Locate the cell with the specified text and output its [x, y] center coordinate. 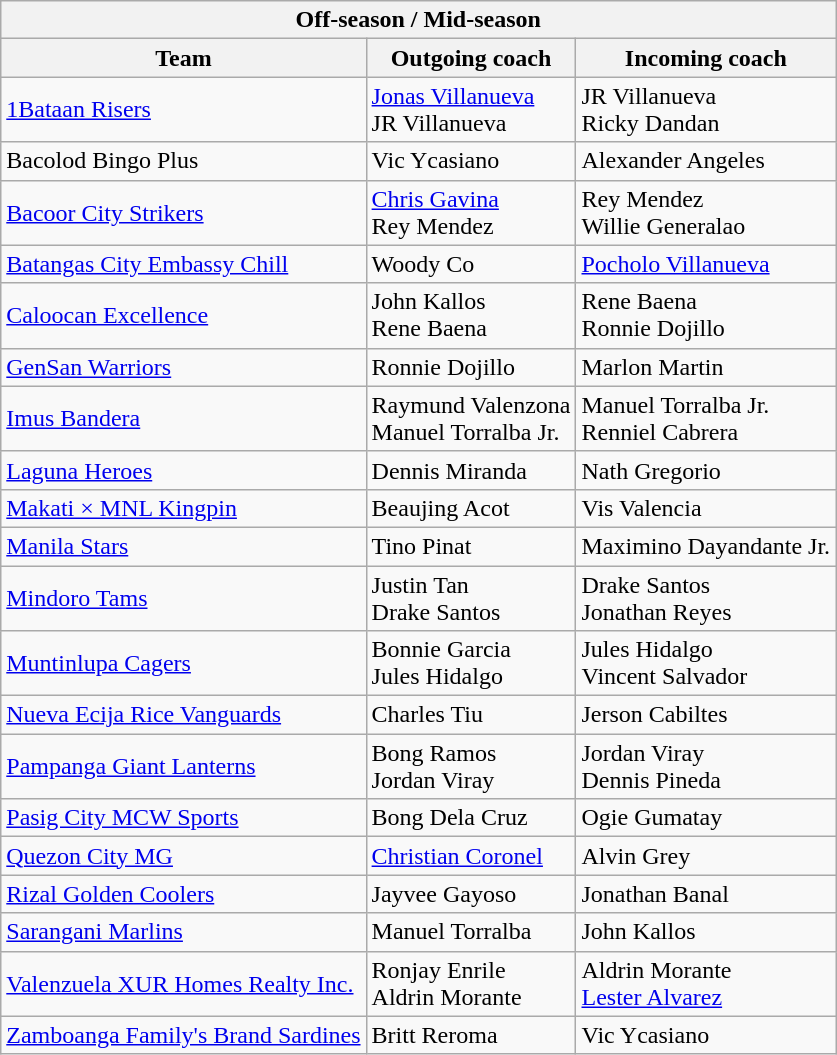
Bacolod Bingo Plus [184, 161]
Mindoro Tams [184, 598]
Drake Santos Jonathan Reyes [706, 598]
Incoming coach [706, 58]
Makati × MNL Kingpin [184, 508]
Pampanga Giant Lanterns [184, 766]
Nath Gregorio [706, 470]
Batangas City Embassy Chill [184, 264]
Outgoing coach [471, 58]
Dennis Miranda [471, 470]
Bonnie Garcia Jules Hidalgo [471, 664]
Manuel Torralba Jr. Renniel Cabrera [706, 418]
Manila Stars [184, 546]
1Bataan Risers [184, 110]
Jonathan Banal [706, 894]
Tino Pinat [471, 546]
Ronjay Enrile Aldrin Morante [471, 984]
Caloocan Excellence [184, 316]
Alexander Angeles [706, 161]
Aldrin Morante Lester Alvarez [706, 984]
Imus Bandera [184, 418]
Charles Tiu [471, 715]
Off-season / Mid-season [418, 20]
Zamboanga Family's Brand Sardines [184, 1035]
Team [184, 58]
Britt Reroma [471, 1035]
Nueva Ecija Rice Vanguards [184, 715]
Woody Co [471, 264]
John Kallos Rene Baena [471, 316]
Jonas Villanueva JR Villanueva [471, 110]
Raymund Valenzona Manuel Torralba Jr. [471, 418]
JR Villanueva Ricky Dandan [706, 110]
Quezon City MG [184, 856]
Rizal Golden Coolers [184, 894]
Laguna Heroes [184, 470]
Rene Baena Ronnie Dojillo [706, 316]
Pocholo Villanueva [706, 264]
Christian Coronel [471, 856]
Jayvee Gayoso [471, 894]
Ronnie Dojillo [471, 367]
Beaujing Acot [471, 508]
Bong Dela Cruz [471, 818]
Vis Valencia [706, 508]
Jules Hidalgo Vincent Salvador [706, 664]
Sarangani Marlins [184, 932]
Bong Ramos Jordan Viray [471, 766]
Justin Tan Drake Santos [471, 598]
Jordan Viray Dennis Pineda [706, 766]
Rey Mendez Willie Generalao [706, 212]
Chris Gavina Rey Mendez [471, 212]
Muntinlupa Cagers [184, 664]
Valenzuela XUR Homes Realty Inc. [184, 984]
John Kallos [706, 932]
Alvin Grey [706, 856]
Maximino Dayandante Jr. [706, 546]
Pasig City MCW Sports [184, 818]
Marlon Martin [706, 367]
Jerson Cabiltes [706, 715]
Bacoor City Strikers [184, 212]
Ogie Gumatay [706, 818]
Manuel Torralba [471, 932]
GenSan Warriors [184, 367]
